Identify which cell holds the provided text, then report its [X, Y] central coordinate. 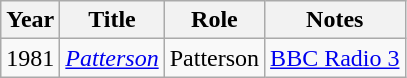
Year [30, 20]
Role [214, 20]
1981 [30, 58]
Title [112, 20]
BBC Radio 3 [335, 58]
Notes [335, 20]
